Return the [x, y] coordinate for the center point of the cell that contains the specified text.  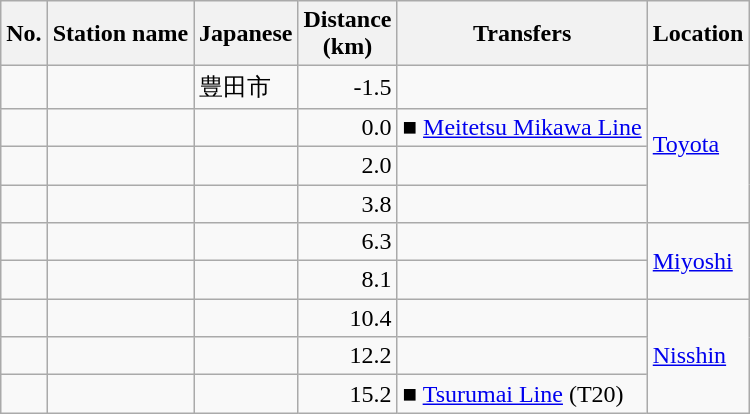
3.8 [348, 203]
6.3 [348, 242]
Nisshin [698, 356]
10.4 [348, 318]
Miyoshi [698, 261]
Station name [120, 34]
Distance(km) [348, 34]
-1.5 [348, 88]
Location [698, 34]
0.0 [348, 127]
Japanese [246, 34]
15.2 [348, 394]
2.0 [348, 165]
■ Meitetsu Mikawa Line [522, 127]
Transfers [522, 34]
Toyota [698, 144]
■ Tsurumai Line (T20) [522, 394]
No. [24, 34]
12.2 [348, 356]
豊田市 [246, 88]
8.1 [348, 280]
